Detect which cell encompasses the target text, then output its [X, Y] center coordinate. 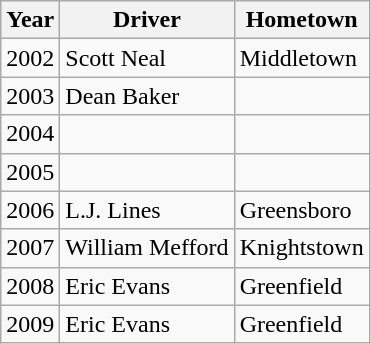
2009 [30, 324]
Hometown [302, 20]
2006 [30, 210]
William Mefford [147, 248]
2004 [30, 134]
Scott Neal [147, 58]
2002 [30, 58]
Dean Baker [147, 96]
Knightstown [302, 248]
2008 [30, 286]
Greensboro [302, 210]
2007 [30, 248]
Year [30, 20]
2005 [30, 172]
Middletown [302, 58]
Driver [147, 20]
L.J. Lines [147, 210]
2003 [30, 96]
